Pinpoint the cell where the given text exists, returning its (x, y) midpoint coordinate. 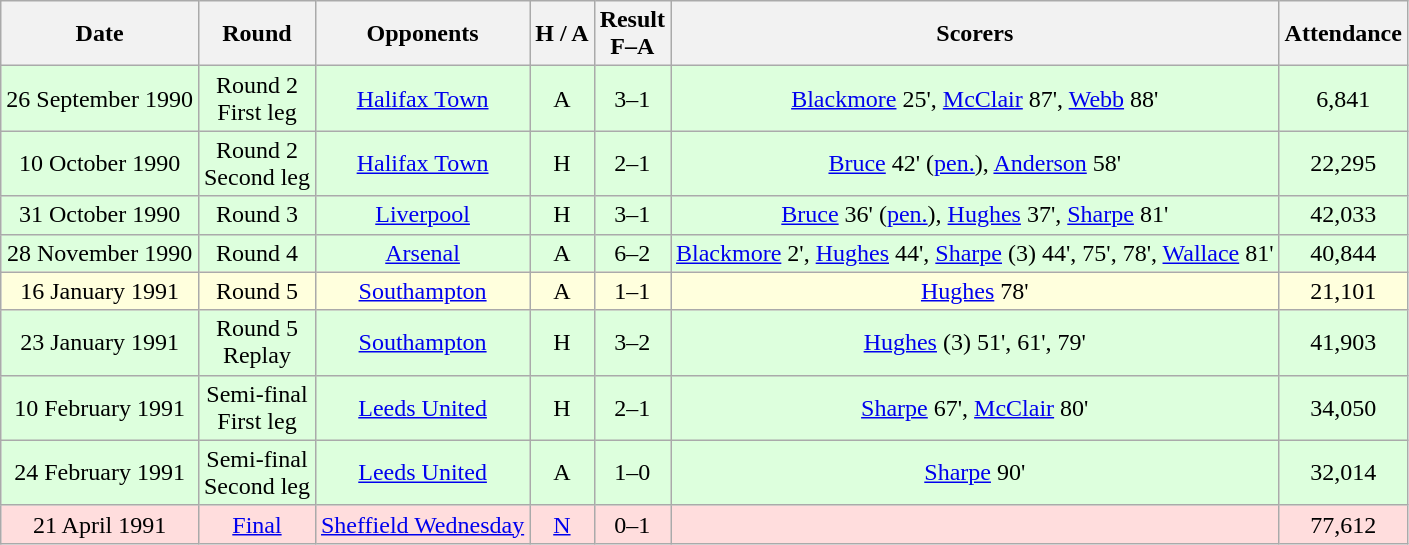
77,612 (1343, 524)
42,033 (1343, 215)
Round 2First leg (256, 98)
Sharpe 90' (974, 472)
Round 5 (256, 291)
Round 5Replay (256, 342)
Date (100, 34)
Sharpe 67', McClair 80' (974, 408)
Hughes 78' (974, 291)
Blackmore 2', Hughes 44', Sharpe (3) 44', 75', 78', Wallace 81' (974, 253)
28 November 1990 (100, 253)
Bruce 42' (pen.), Anderson 58' (974, 164)
34,050 (1343, 408)
41,903 (1343, 342)
24 February 1991 (100, 472)
6–2 (632, 253)
N (562, 524)
Attendance (1343, 34)
23 January 1991 (100, 342)
Final (256, 524)
Round 3 (256, 215)
40,844 (1343, 253)
Arsenal (422, 253)
10 February 1991 (100, 408)
16 January 1991 (100, 291)
10 October 1990 (100, 164)
Semi-finalSecond leg (256, 472)
Opponents (422, 34)
32,014 (1343, 472)
Round (256, 34)
1–0 (632, 472)
6,841 (1343, 98)
Scorers (974, 34)
21,101 (1343, 291)
31 October 1990 (100, 215)
Semi-finalFirst leg (256, 408)
Round 4 (256, 253)
Round 2Second leg (256, 164)
ResultF–A (632, 34)
1–1 (632, 291)
Blackmore 25', McClair 87', Webb 88' (974, 98)
Hughes (3) 51', 61', 79' (974, 342)
H / A (562, 34)
Bruce 36' (pen.), Hughes 37', Sharpe 81' (974, 215)
3–2 (632, 342)
Sheffield Wednesday (422, 524)
22,295 (1343, 164)
21 April 1991 (100, 524)
Liverpool (422, 215)
26 September 1990 (100, 98)
0–1 (632, 524)
